Search for the cell housing the specified text and yield its [x, y] center coordinate. 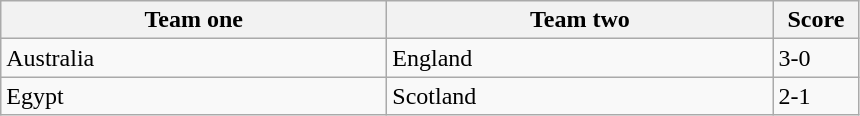
Egypt [194, 96]
England [580, 58]
Team one [194, 20]
Scotland [580, 96]
Team two [580, 20]
Australia [194, 58]
3-0 [816, 58]
Score [816, 20]
2-1 [816, 96]
